Output the [x, y] coordinate of the center of the cell containing the given text.  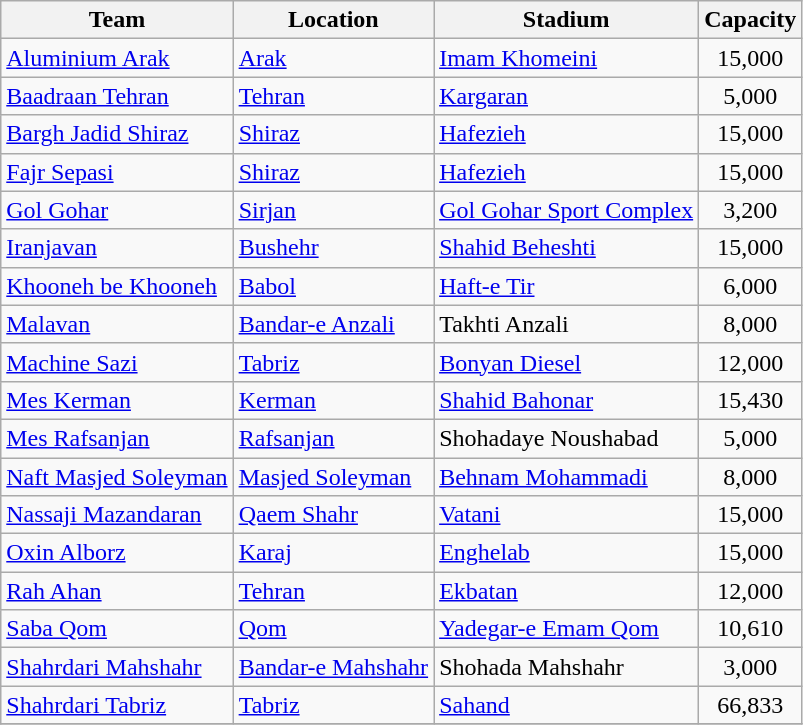
Saba Qom [117, 629]
10,610 [750, 629]
Arak [334, 58]
Rafsanjan [334, 438]
Imam Khomeini [566, 58]
Shahrdari Tabriz [117, 705]
Shohadaye Noushabad [566, 438]
Kerman [334, 400]
Karaj [334, 553]
Malavan [117, 324]
Takhti Anzali [566, 324]
Iranjavan [117, 248]
3,200 [750, 210]
Shahid Bahonar [566, 400]
66,833 [750, 705]
Masjed Soleyman [334, 477]
Nassaji Mazandaran [117, 515]
Sirjan [334, 210]
Location [334, 20]
Fajr Sepasi [117, 172]
Bonyan Diesel [566, 362]
Capacity [750, 20]
Machine Sazi [117, 362]
Sahand [566, 705]
Enghelab [566, 553]
Bandar-e Mahshahr [334, 667]
Bargh Jadid Shiraz [117, 134]
Bushehr [334, 248]
Naft Masjed Soleyman [117, 477]
Shohada Mahshahr [566, 667]
Qaem Shahr [334, 515]
Oxin Alborz [117, 553]
Shahrdari Mahshahr [117, 667]
Gol Gohar [117, 210]
Babol [334, 286]
Kargaran [566, 96]
Gol Gohar Sport Complex [566, 210]
Haft-e Tir [566, 286]
Baadraan Tehran [117, 96]
Bandar-e Anzali [334, 324]
Qom [334, 629]
Ekbatan [566, 591]
Team [117, 20]
Aluminium Arak [117, 58]
Vatani [566, 515]
Yadegar-e Emam Qom [566, 629]
Behnam Mohammadi [566, 477]
3,000 [750, 667]
6,000 [750, 286]
Shahid Beheshti [566, 248]
Rah Ahan [117, 591]
Stadium [566, 20]
15,430 [750, 400]
Mes Rafsanjan [117, 438]
Khooneh be Khooneh [117, 286]
Mes Kerman [117, 400]
